Locate the cell with the specified text and output its [x, y] center coordinate. 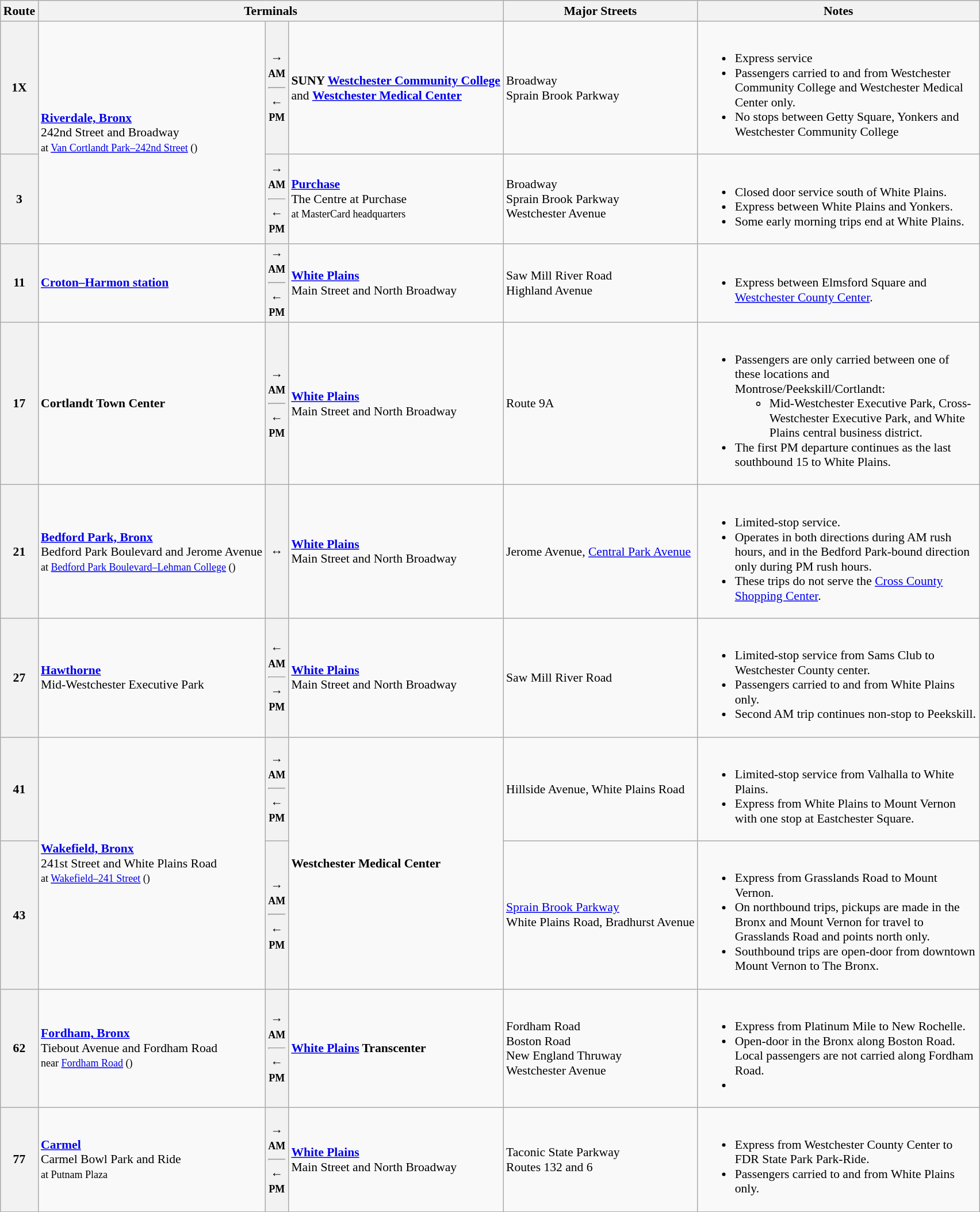
CarmelCarmel Bowl Park and Rideat Putnam Plaza [152, 1160]
BroadwaySprain Brook ParkwayWestchester Avenue [600, 199]
↔ [277, 552]
Fordham, BronxTiebout Avenue and Fordham Roadnear Fordham Road () [152, 1049]
SUNY Westchester Community Collegeand Westchester Medical Center [396, 88]
HawthorneMid-Westchester Executive Park [152, 678]
Westchester Medical Center [396, 863]
Terminals [270, 11]
BroadwaySprain Brook Parkway [600, 88]
Saw Mill River RoadHighland Avenue [600, 283]
41 [20, 789]
Express between Elmsford Square and Westchester County Center. [839, 283]
Hillside Avenue, White Plains Road [600, 789]
PurchaseThe Centre at Purchaseat MasterCard headquarters [396, 199]
White Plains Transcenter [396, 1049]
Croton–Harmon station [152, 283]
Taconic State ParkwayRoutes 132 and 6 [600, 1160]
Limited-stop service from Valhalla to White Plains.Express from White Plains to Mount Vernon with one stop at Eastchester Square. [839, 789]
Sprain Brook ParkwayWhite Plains Road, Bradhurst Avenue [600, 915]
3 [20, 199]
Route 9A [600, 404]
43 [20, 915]
Saw Mill River Road [600, 678]
1X [20, 88]
21 [20, 552]
Jerome Avenue, Central Park Avenue [600, 552]
Notes [839, 11]
11 [20, 283]
←AM→PM [277, 678]
Express from Westchester County Center to FDR State Park Park-Ride.Passengers carried to and from White Plains only. [839, 1160]
Cortlandt Town Center [152, 404]
Riverdale, Bronx242nd Street and Broadwayat Van Cortlandt Park–242nd Street () [152, 132]
Express from Platinum Mile to New Rochelle.Open-door in the Bronx along Boston Road. Local passengers are not carried along Fordham Road. [839, 1049]
Route [20, 11]
Wakefield, Bronx241st Street and White Plains Roadat Wakefield–241 Street () [152, 863]
17 [20, 404]
27 [20, 678]
Major Streets [600, 11]
62 [20, 1049]
Fordham RoadBoston RoadNew England ThruwayWestchester Avenue [600, 1049]
77 [20, 1160]
Closed door service south of White Plains.Express between White Plains and Yonkers.Some early morning trips end at White Plains. [839, 199]
Bedford Park, BronxBedford Park Boulevard and Jerome Avenueat Bedford Park Boulevard–Lehman College () [152, 552]
